Return (X, Y) of the center of cell containing provided text 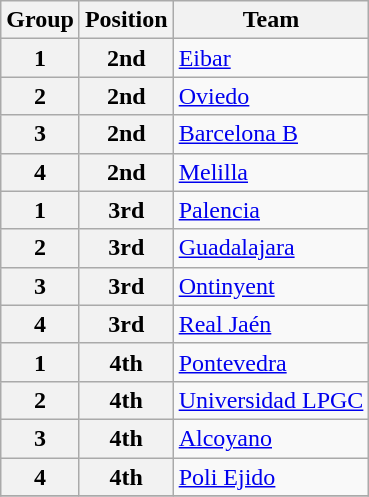
Eibar (271, 58)
Palencia (271, 210)
Poli Ejido (271, 477)
Team (271, 20)
Pontevedra (271, 362)
Guadalajara (271, 248)
Barcelona B (271, 134)
Group (40, 20)
Position (126, 20)
Alcoyano (271, 438)
Universidad LPGC (271, 400)
Real Jaén (271, 324)
Ontinyent (271, 286)
Melilla (271, 172)
Oviedo (271, 96)
